Search for the cell housing the specified text and yield its [X, Y] center coordinate. 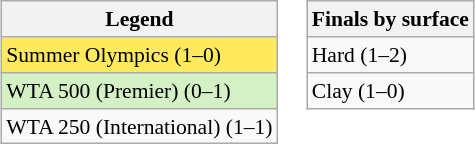
Legend [139, 19]
WTA 250 (International) (1–1) [139, 126]
Hard (1–2) [390, 55]
Summer Olympics (1–0) [139, 55]
WTA 500 (Premier) (0–1) [139, 91]
Finals by surface [390, 19]
Clay (1–0) [390, 91]
